Search for the cell housing the specified text and yield its (X, Y) center coordinate. 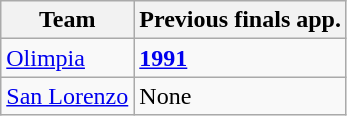
None (240, 96)
San Lorenzo (68, 96)
1991 (240, 58)
Olimpia (68, 58)
Previous finals app. (240, 20)
Team (68, 20)
